Extract the (X, Y) coordinate from the center of the cell holding the provided text.  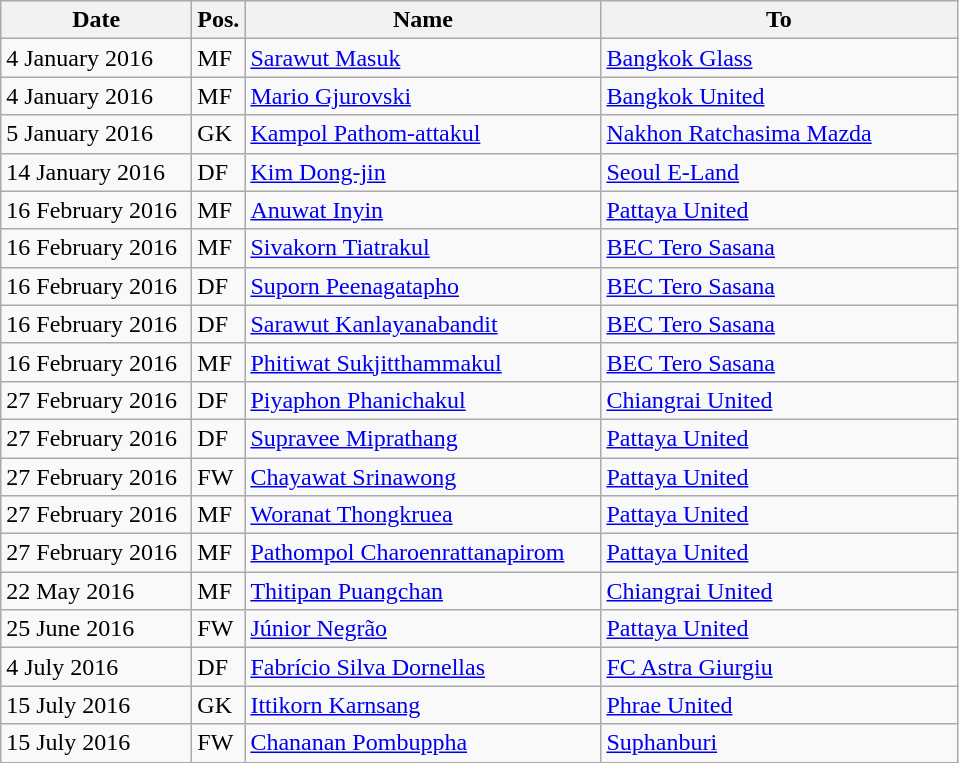
Sivakorn Tiatrakul (423, 248)
Pos. (218, 20)
Phitiwat Sukjitthammakul (423, 362)
Seoul E-Land (779, 172)
Chayawat Srinawong (423, 477)
FC Astra Giurgiu (779, 667)
5 January 2016 (96, 134)
Anuwat Inyin (423, 210)
Bangkok United (779, 96)
Nakhon Ratchasima Mazda (779, 134)
Fabrício Silva Dornellas (423, 667)
Thitipan Puangchan (423, 591)
Ittikorn Karnsang (423, 705)
Suphanburi (779, 743)
Pathompol Charoenrattanapirom (423, 553)
Kampol Pathom-attakul (423, 134)
Suporn Peenagatapho (423, 286)
Kim Dong-jin (423, 172)
Name (423, 20)
Supravee Miprathang (423, 438)
Woranat Thongkruea (423, 515)
Piyaphon Phanichakul (423, 400)
14 January 2016 (96, 172)
Chananan Pombuppha (423, 743)
Sarawut Masuk (423, 58)
4 July 2016 (96, 667)
25 June 2016 (96, 629)
Date (96, 20)
22 May 2016 (96, 591)
Sarawut Kanlayanabandit (423, 324)
Bangkok Glass (779, 58)
Júnior Negrão (423, 629)
To (779, 20)
Mario Gjurovski (423, 96)
Phrae United (779, 705)
